Return the [X, Y] coordinate for the center point of the cell that contains the specified text.  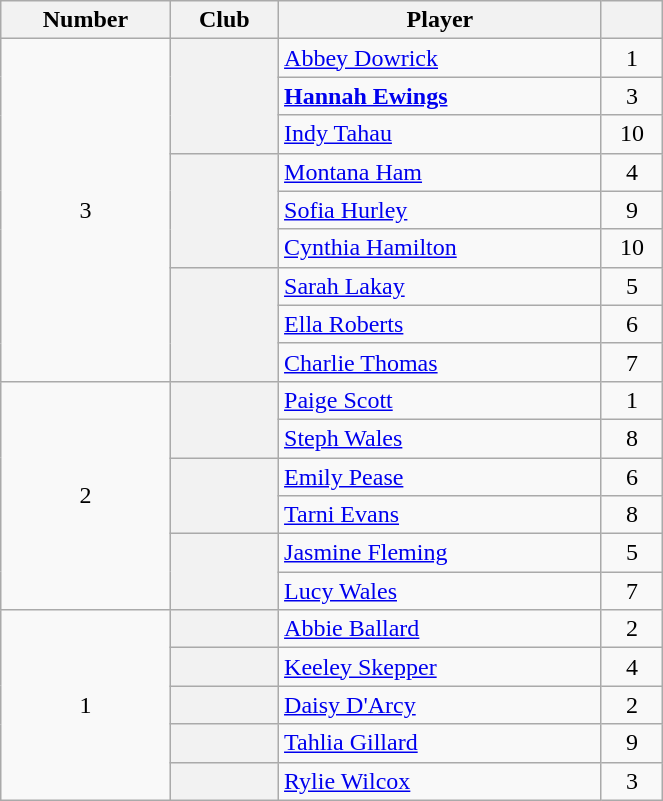
Tahlia Gillard [440, 743]
Charlie Thomas [440, 362]
Player [440, 20]
Keeley Skepper [440, 667]
Steph Wales [440, 438]
Tarni Evans [440, 515]
Emily Pease [440, 477]
Hannah Ewings [440, 96]
Indy Tahau [440, 134]
Jasmine Fleming [440, 553]
Montana Ham [440, 172]
Club [224, 20]
Abbie Ballard [440, 629]
Sofia Hurley [440, 210]
Cynthia Hamilton [440, 248]
Ella Roberts [440, 324]
Lucy Wales [440, 591]
Abbey Dowrick [440, 58]
Sarah Lakay [440, 286]
Paige Scott [440, 400]
Daisy D'Arcy [440, 705]
Rylie Wilcox [440, 781]
Number [86, 20]
